Return (X, Y) of the center of cell containing provided text 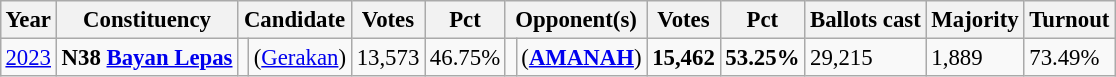
Constituency (147, 20)
(Gerakan) (300, 57)
2023 (28, 57)
53.25% (762, 57)
Majority (975, 20)
46.75% (466, 57)
Turnout (1070, 20)
Candidate (295, 20)
15,462 (684, 57)
13,573 (388, 57)
29,215 (866, 57)
1,889 (975, 57)
N38 Bayan Lepas (147, 57)
Ballots cast (866, 20)
Opponent(s) (576, 20)
73.49% (1070, 57)
(AMANAH) (582, 57)
Year (28, 20)
